Locate the cell with the specified text and output its [X, Y] center coordinate. 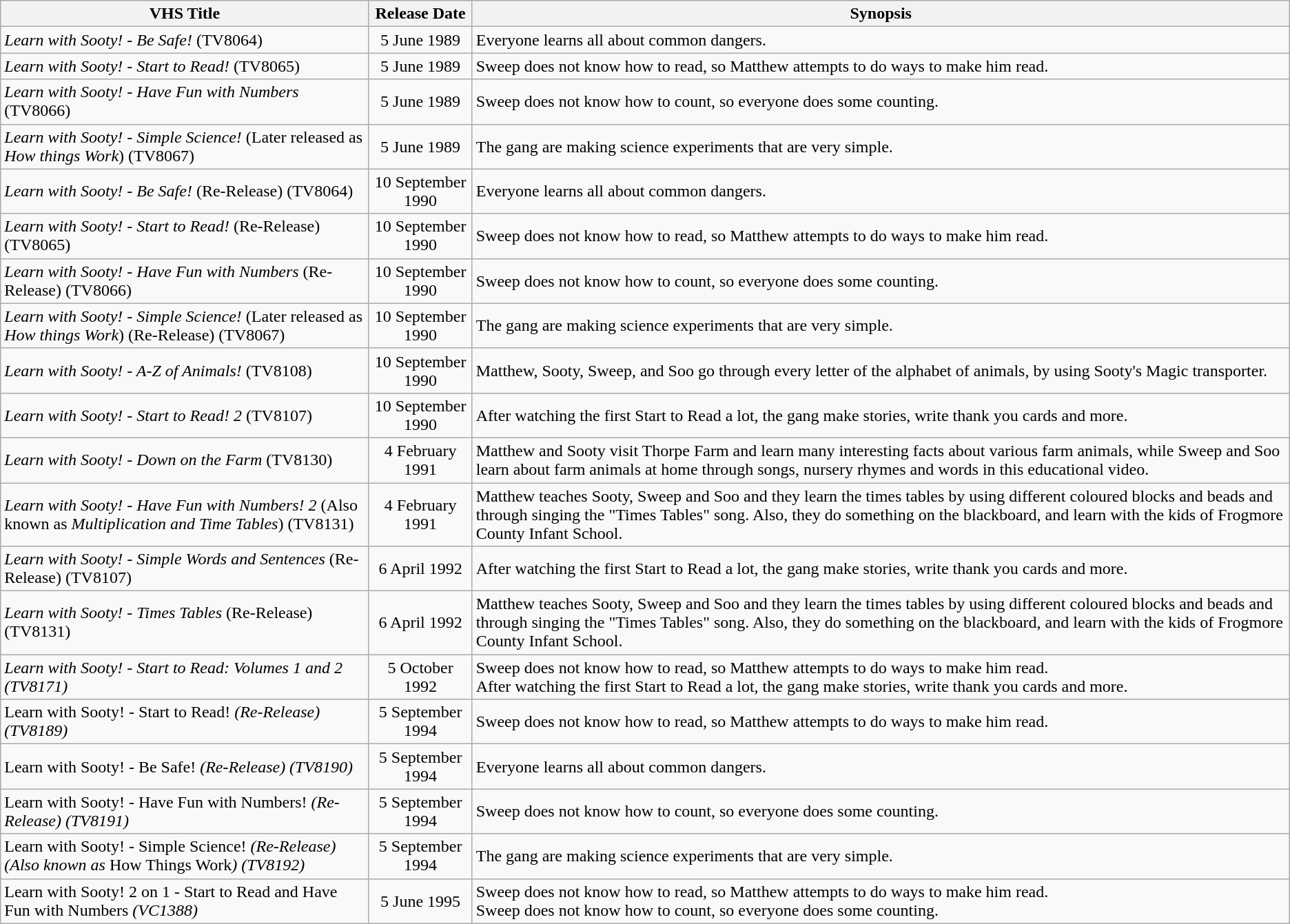
Learn with Sooty! - Down on the Farm (TV8130) [185, 460]
Learn with Sooty! - Simple Science! (Later released as How things Work) (Re-Release) (TV8067) [185, 325]
Sweep does not know how to read, so Matthew attempts to do ways to make him read.Sweep does not know how to count, so everyone does some counting. [881, 901]
Matthew, Sooty, Sweep, and Soo go through every letter of the alphabet of animals, by using Sooty's Magic transporter. [881, 371]
Learn with Sooty! - Be Safe! (TV8064) [185, 40]
Learn with Sooty! - Have Fun with Numbers (TV8066) [185, 102]
Learn with Sooty! - Have Fun with Numbers (Re-Release) (TV8066) [185, 281]
Learn with Sooty! - Simple Words and Sentences (Re-Release) (TV8107) [185, 569]
Learn with Sooty! - Start to Read! (Re-Release) (TV8065) [185, 236]
Learn with Sooty! - Have Fun with Numbers! 2 (Also known as Multiplication and Time Tables) (TV8131) [185, 514]
Learn with Sooty! - A-Z of Animals! (TV8108) [185, 371]
5 October 1992 [420, 677]
Learn with Sooty! - Start to Read! (TV8065) [185, 66]
Learn with Sooty! - Be Safe! (Re-Release) (TV8064) [185, 192]
VHS Title [185, 14]
Learn with Sooty! 2 on 1 - Start to Read and Have Fun with Numbers (VC1388) [185, 901]
Synopsis [881, 14]
Release Date [420, 14]
5 June 1995 [420, 901]
Learn with Sooty! - Have Fun with Numbers! (Re-Release) (TV8191) [185, 812]
Learn with Sooty! - Start to Read! 2 (TV8107) [185, 415]
Learn with Sooty! - Start to Read: Volumes 1 and 2 (TV8171) [185, 677]
Learn with Sooty! - Simple Science! (Later released as How things Work) (TV8067) [185, 146]
Learn with Sooty! - Times Tables (Re-Release) (TV8131) [185, 623]
Learn with Sooty! - Start to Read! (Re-Release) (TV8189) [185, 722]
Learn with Sooty! - Simple Science! (Re-Release) (Also known as How Things Work) (TV8192) [185, 856]
Learn with Sooty! - Be Safe! (Re-Release) (TV8190) [185, 766]
